Capture the cell that displays the provided text and extract its [X, Y] central coordinate. 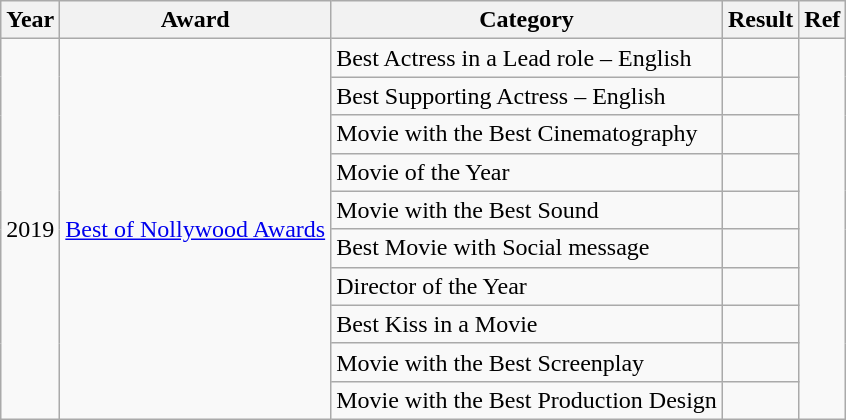
Category [527, 20]
Ref [822, 20]
Best Supporting Actress – English [527, 96]
Best of Nollywood Awards [196, 230]
Movie of the Year [527, 172]
Movie with the Best Sound [527, 210]
2019 [30, 230]
Movie with the Best Production Design [527, 400]
Award [196, 20]
Movie with the Best Cinematography [527, 134]
Result [760, 20]
Best Actress in a Lead role – English [527, 58]
Director of the Year [527, 286]
Movie with the Best Screenplay [527, 362]
Best Kiss in a Movie [527, 324]
Best Movie with Social message [527, 248]
Year [30, 20]
